Identify which cell holds the provided text, then report its [X, Y] central coordinate. 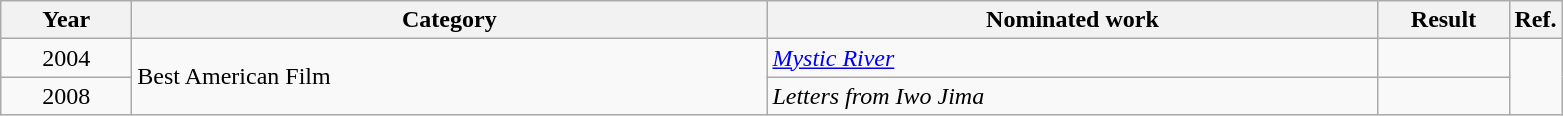
Mystic River [1072, 58]
Ref. [1536, 20]
Year [66, 20]
2004 [66, 58]
2008 [66, 96]
Nominated work [1072, 20]
Best American Film [450, 77]
Result [1444, 20]
Category [450, 20]
Letters from Iwo Jima [1072, 96]
